Extract the (X, Y) coordinate from the center of the cell holding the provided text.  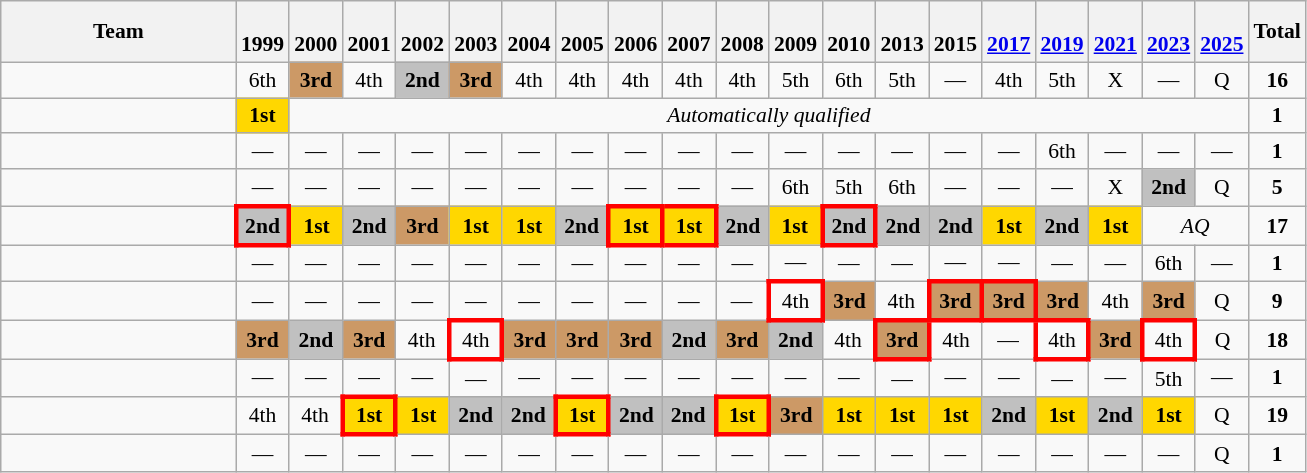
2006 (636, 32)
2010 (848, 32)
17 (1278, 226)
2009 (796, 32)
2007 (688, 32)
2001 (368, 32)
18 (1278, 340)
2025 (1222, 32)
2002 (422, 32)
2017 (1008, 32)
5 (1278, 188)
2003 (476, 32)
2013 (902, 32)
AQ (1196, 226)
Automatically qualified (768, 116)
Team (118, 32)
2000 (316, 32)
2008 (742, 32)
2021 (1116, 32)
2019 (1062, 32)
2005 (582, 32)
Total (1278, 32)
1999 (262, 32)
2015 (956, 32)
19 (1278, 416)
2023 (1168, 32)
16 (1278, 80)
9 (1278, 302)
2004 (528, 32)
